Output the (X, Y) coordinate of the center of the cell containing the given text.  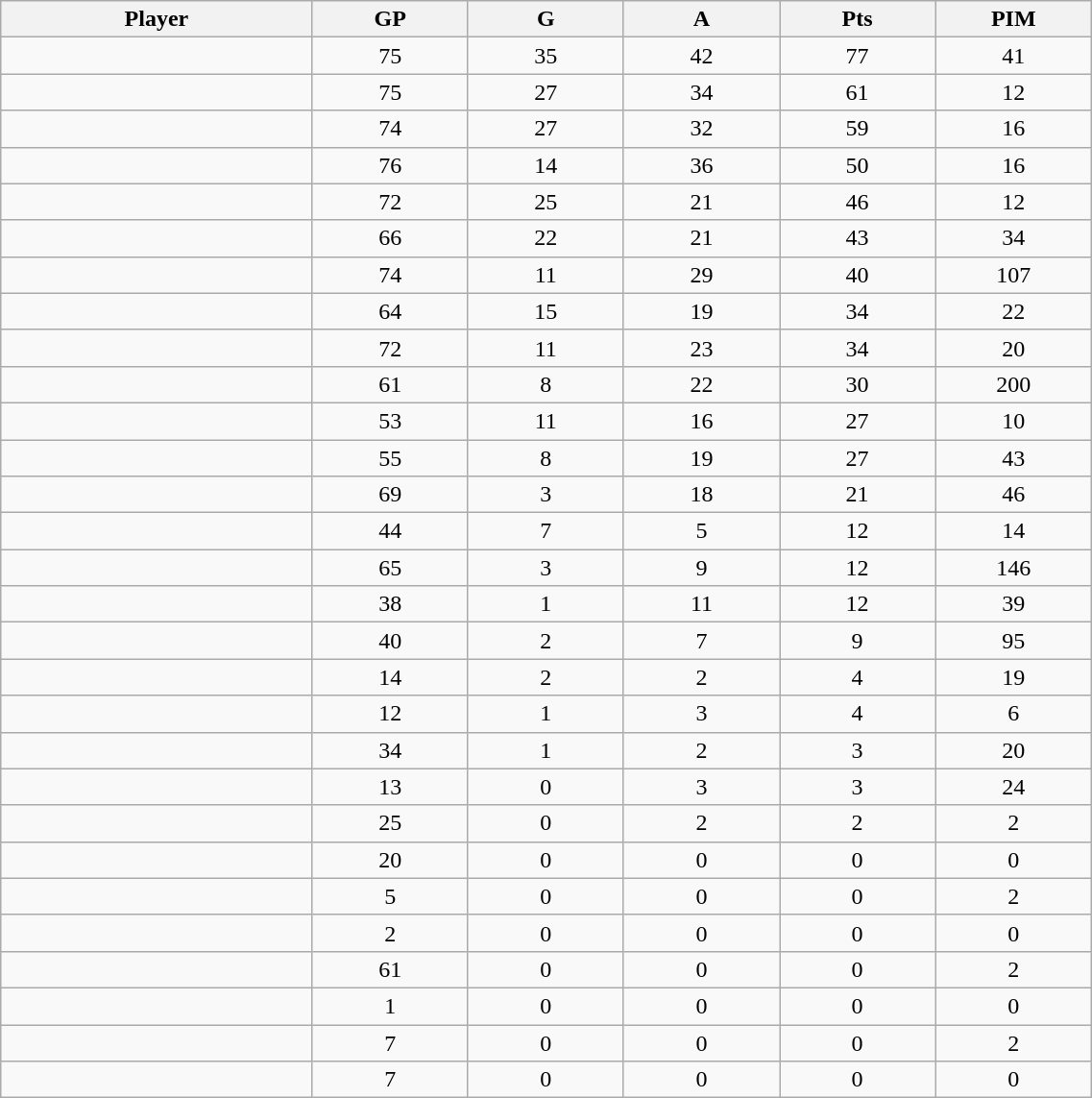
42 (701, 56)
PIM (1014, 19)
69 (390, 495)
30 (858, 384)
A (701, 19)
32 (701, 129)
35 (546, 56)
GP (390, 19)
76 (390, 165)
50 (858, 165)
200 (1014, 384)
29 (701, 275)
39 (1014, 604)
23 (701, 348)
53 (390, 421)
36 (701, 165)
146 (1014, 568)
Pts (858, 19)
65 (390, 568)
66 (390, 238)
15 (546, 311)
59 (858, 129)
55 (390, 458)
18 (701, 495)
44 (390, 531)
Player (157, 19)
13 (390, 787)
41 (1014, 56)
77 (858, 56)
38 (390, 604)
10 (1014, 421)
G (546, 19)
95 (1014, 641)
24 (1014, 787)
6 (1014, 714)
107 (1014, 275)
64 (390, 311)
